Detect which cell encompasses the target text, then output its [X, Y] center coordinate. 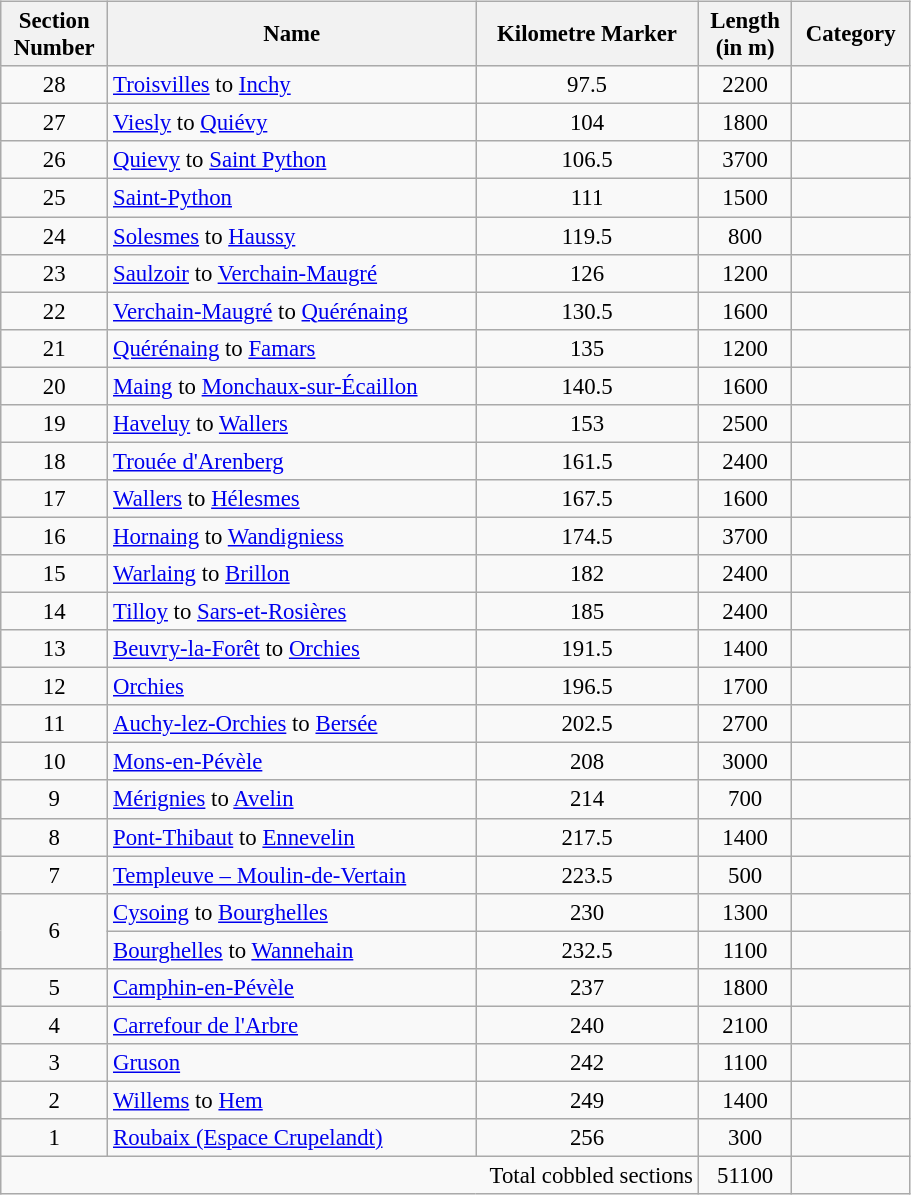
Pont-Thibaut to Ennevelin [292, 837]
18 [54, 461]
240 [587, 1025]
Cysoing to Bourghelles [292, 912]
153 [587, 423]
217.5 [587, 837]
Total cobbled sections [350, 1175]
2200 [745, 85]
16 [54, 536]
191.5 [587, 649]
196.5 [587, 687]
25 [54, 198]
Mérignies to Avelin [292, 799]
800 [745, 235]
27 [54, 123]
Gruson [292, 1063]
Viesly to Quiévy [292, 123]
161.5 [587, 461]
9 [54, 799]
104 [587, 123]
223.5 [587, 875]
Maing to Monchaux-sur-Écaillon [292, 386]
3 [54, 1063]
Quievy to Saint Python [292, 160]
700 [745, 799]
24 [54, 235]
2700 [745, 724]
202.5 [587, 724]
2100 [745, 1025]
Orchies [292, 687]
237 [587, 987]
135 [587, 348]
Trouée d'Arenberg [292, 461]
Kilometre Marker [587, 34]
12 [54, 687]
167.5 [587, 499]
Saint-Python [292, 198]
17 [54, 499]
Carrefour de l'Arbre [292, 1025]
Beuvry-la-Forêt to Orchies [292, 649]
Tilloy to Sars-et-Rosières [292, 611]
242 [587, 1063]
500 [745, 875]
Troisvilles to Inchy [292, 85]
28 [54, 85]
Auchy-lez-Orchies to Bersée [292, 724]
Wallers to Hélesmes [292, 499]
22 [54, 311]
23 [54, 273]
10 [54, 762]
182 [587, 574]
Verchain-Maugré to Quérénaing [292, 311]
Name [292, 34]
4 [54, 1025]
Haveluy to Wallers [292, 423]
6 [54, 930]
Category [850, 34]
20 [54, 386]
140.5 [587, 386]
214 [587, 799]
Hornaing to Wandigniess [292, 536]
174.5 [587, 536]
21 [54, 348]
14 [54, 611]
Solesmes to Haussy [292, 235]
Mons-en-Pévèle [292, 762]
8 [54, 837]
249 [587, 1100]
1700 [745, 687]
1300 [745, 912]
130.5 [587, 311]
185 [587, 611]
5 [54, 987]
26 [54, 160]
Bourghelles to Wannehain [292, 950]
11 [54, 724]
Quérénaing to Famars [292, 348]
19 [54, 423]
15 [54, 574]
Willems to Hem [292, 1100]
230 [587, 912]
1 [54, 1138]
232.5 [587, 950]
Templeuve – Moulin-de-Vertain [292, 875]
208 [587, 762]
97.5 [587, 85]
51100 [745, 1175]
7 [54, 875]
2500 [745, 423]
Roubaix (Espace Crupelandt) [292, 1138]
Saulzoir to Verchain-Maugré [292, 273]
300 [745, 1138]
119.5 [587, 235]
126 [587, 273]
256 [587, 1138]
1500 [745, 198]
3000 [745, 762]
106.5 [587, 160]
2 [54, 1100]
Camphin-en-Pévèle [292, 987]
13 [54, 649]
111 [587, 198]
SectionNumber [54, 34]
Length(in m) [745, 34]
Warlaing to Brillon [292, 574]
